Scan for the cell matching the given text and deliver its [x, y] coordinate at center. 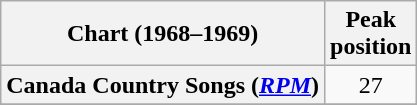
Canada Country Songs (RPM) [163, 85]
Peak position [371, 34]
Chart (1968–1969) [163, 34]
27 [371, 85]
